Locate the cell with the specified text and output its (X, Y) center coordinate. 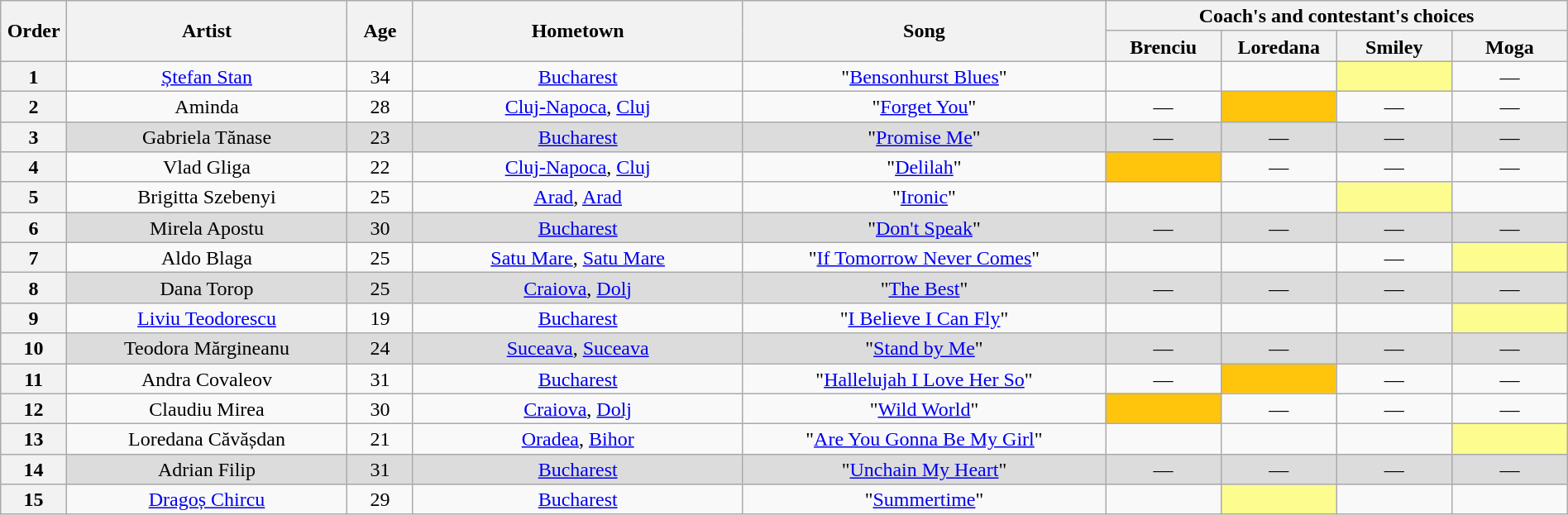
21 (380, 440)
"I Believe I Can Fly" (925, 317)
Liviu Teodorescu (207, 317)
Brigitta Szebenyi (207, 197)
8 (34, 288)
Oradea, Bihor (577, 440)
4 (34, 167)
Dana Torop (207, 288)
Brenciu (1164, 46)
"Forget You" (925, 106)
"Don't Speak" (925, 228)
Dragoș Chircu (207, 499)
"Summertime" (925, 499)
Moga (1510, 46)
Teodora Mărgineanu (207, 349)
"Are You Gonna Be My Girl" (925, 440)
"The Best" (925, 288)
Coach's and contestant's choices (1336, 17)
19 (380, 317)
1 (34, 76)
34 (380, 76)
22 (380, 167)
6 (34, 228)
Andra Covaleov (207, 379)
Ștefan Stan (207, 76)
"Hallelujah I Love Her So" (925, 379)
29 (380, 499)
12 (34, 408)
"Stand by Me" (925, 349)
Mirela Apostu (207, 228)
"Delilah" (925, 167)
Gabriela Tănase (207, 137)
"If Tomorrow Never Comes" (925, 258)
2 (34, 106)
"Ironic" (925, 197)
Suceava, Suceava (577, 349)
Aldo Blaga (207, 258)
Aminda (207, 106)
5 (34, 197)
9 (34, 317)
Artist (207, 31)
Age (380, 31)
Claudiu Mirea (207, 408)
Loredana (1279, 46)
Vlad Gliga (207, 167)
Song (925, 31)
Hometown (577, 31)
Satu Mare, Satu Mare (577, 258)
"Bensonhurst Blues" (925, 76)
"Unchain My Heart" (925, 470)
"Promise Me" (925, 137)
Adrian Filip (207, 470)
Order (34, 31)
15 (34, 499)
Smiley (1394, 46)
Loredana Căvășdan (207, 440)
"Wild World" (925, 408)
7 (34, 258)
10 (34, 349)
14 (34, 470)
24 (380, 349)
3 (34, 137)
Arad, Arad (577, 197)
13 (34, 440)
11 (34, 379)
28 (380, 106)
23 (380, 137)
